Extract the [x, y] coordinate from the center of the cell holding the provided text.  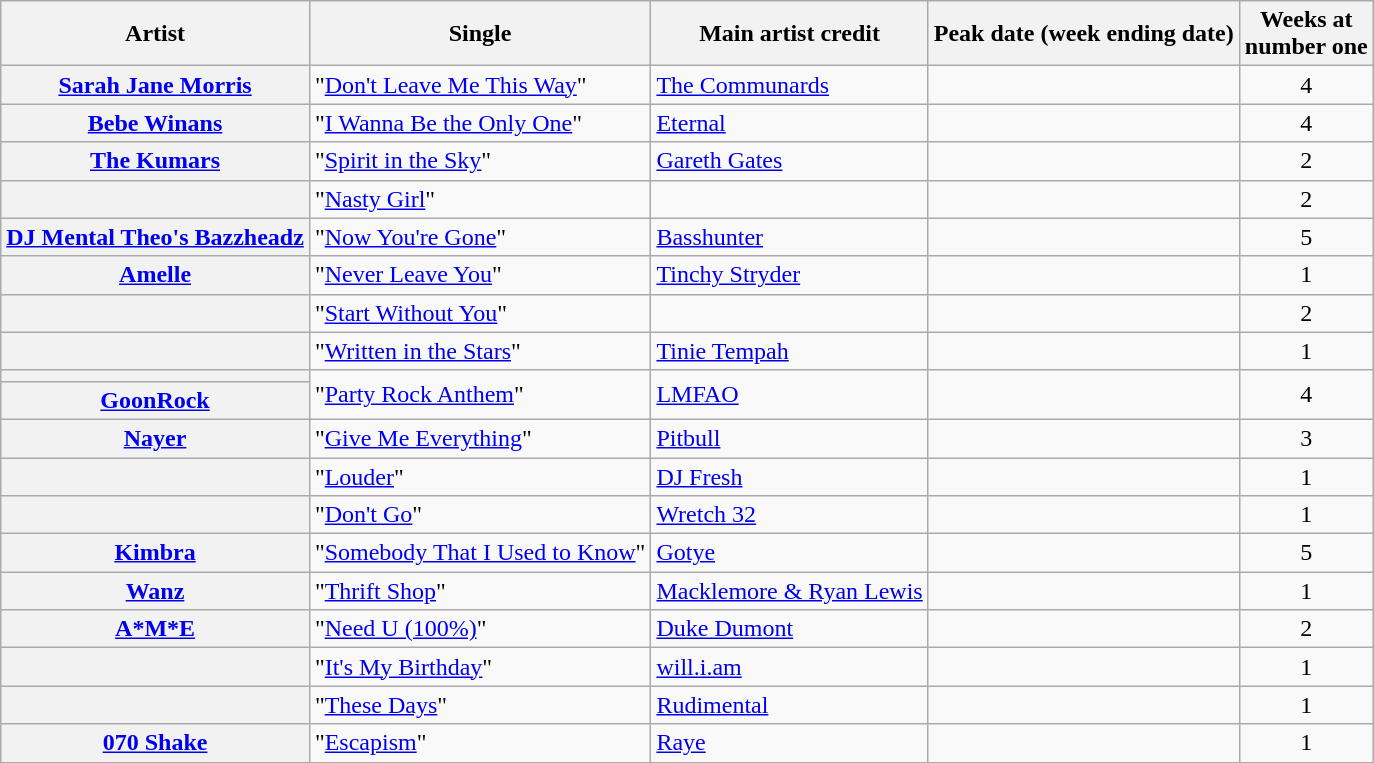
Bebe Winans [156, 123]
Nayer [156, 438]
Peak date (week ending date) [1084, 34]
Duke Dumont [790, 629]
070 Shake [156, 743]
LMFAO [790, 394]
Artist [156, 34]
"Now You're Gone" [480, 237]
Kimbra [156, 553]
"Start Without You" [480, 313]
Gotye [790, 553]
The Kumars [156, 161]
"Nasty Girl" [480, 199]
Main artist credit [790, 34]
DJ Fresh [790, 477]
"Don't Go" [480, 515]
Macklemore & Ryan Lewis [790, 591]
The Communards [790, 85]
"These Days" [480, 705]
"I Wanna Be the Only One" [480, 123]
Sarah Jane Morris [156, 85]
"It's My Birthday" [480, 667]
"Give Me Everything" [480, 438]
Amelle [156, 275]
DJ Mental Theo's Bazzheadz [156, 237]
Tinchy Stryder [790, 275]
"Party Rock Anthem" [480, 394]
Tinie Tempah [790, 351]
"Somebody That I Used to Know" [480, 553]
"Need U (100%)" [480, 629]
Weeks atnumber one [1306, 34]
Wanz [156, 591]
"Never Leave You" [480, 275]
"Written in the Stars" [480, 351]
"Don't Leave Me This Way" [480, 85]
"Spirit in the Sky" [480, 161]
"Louder" [480, 477]
Raye [790, 743]
A*M*E [156, 629]
Eternal [790, 123]
Wretch 32 [790, 515]
Basshunter [790, 237]
GoonRock [156, 400]
will.i.am [790, 667]
Gareth Gates [790, 161]
"Thrift Shop" [480, 591]
3 [1306, 438]
Rudimental [790, 705]
"Escapism" [480, 743]
Single [480, 34]
Pitbull [790, 438]
